Search for the cell housing the specified text and yield its [X, Y] center coordinate. 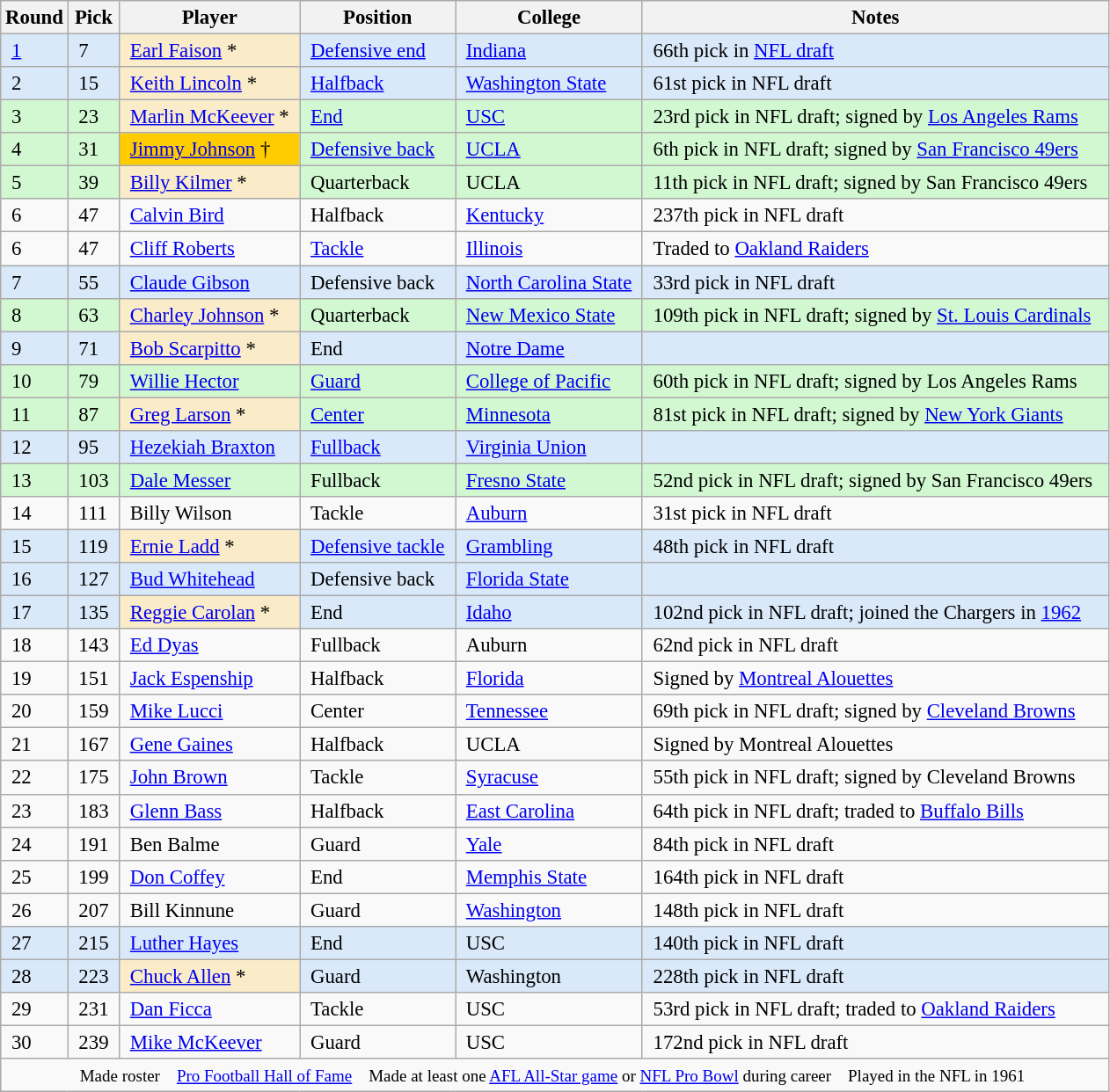
Notes [875, 18]
102nd pick in NFL draft; joined the Chargers in 1962 [875, 613]
27 [34, 943]
Fresno State [549, 480]
Yale [549, 844]
12 [34, 448]
Florida [549, 679]
Jack Espenship [209, 679]
207 [93, 910]
228th pick in NFL draft [875, 976]
8 [34, 315]
5 [34, 183]
21 [34, 745]
111 [93, 513]
Ben Balme [209, 844]
23rd pick in NFL draft; signed by Los Angeles Rams [875, 117]
103 [93, 480]
119 [93, 546]
143 [93, 645]
63 [93, 315]
60th pick in NFL draft; signed by Los Angeles Rams [875, 381]
52nd pick in NFL draft; signed by San Francisco 49ers [875, 480]
14 [34, 513]
College [549, 18]
191 [93, 844]
Round [34, 18]
Ed Dyas [209, 645]
159 [93, 711]
167 [93, 745]
48th pick in NFL draft [875, 546]
Player [209, 18]
11th pick in NFL draft; signed by San Francisco 49ers [875, 183]
Billy Kilmer * [209, 183]
Claude Gibson [209, 282]
66th pick in NFL draft [875, 51]
Greg Larson * [209, 414]
Idaho [549, 613]
Charley Johnson * [209, 315]
Washington State [549, 84]
Chuck Allen * [209, 976]
Reggie Carolan * [209, 613]
64th pick in NFL draft; traded to Buffalo Bills [875, 811]
Jimmy Johnson † [209, 149]
New Mexico State [549, 315]
1 [34, 51]
29 [34, 1009]
Minnesota [549, 414]
College of Pacific [549, 381]
13 [34, 480]
55 [93, 282]
237th pick in NFL draft [875, 215]
81st pick in NFL draft; signed by New York Giants [875, 414]
Defensive tackle [378, 546]
84th pick in NFL draft [875, 844]
140th pick in NFL draft [875, 943]
Don Coffey [209, 877]
Grambling [549, 546]
79 [93, 381]
Mike Lucci [209, 711]
183 [93, 811]
Dale Messer [209, 480]
Cliff Roberts [209, 249]
Luther Hayes [209, 943]
Defensive end [378, 51]
Illinois [549, 249]
4 [34, 149]
61st pick in NFL draft [875, 84]
28 [34, 976]
199 [93, 877]
Kentucky [549, 215]
9 [34, 348]
26 [34, 910]
Glenn Bass [209, 811]
231 [93, 1009]
Bill Kinnune [209, 910]
39 [93, 183]
Willie Hector [209, 381]
6th pick in NFL draft; signed by San Francisco 49ers [875, 149]
Calvin Bird [209, 215]
95 [93, 448]
223 [93, 976]
John Brown [209, 778]
18 [34, 645]
127 [93, 579]
164th pick in NFL draft [875, 877]
Ernie Ladd * [209, 546]
Keith Lincoln * [209, 84]
31st pick in NFL draft [875, 513]
20 [34, 711]
22 [34, 778]
239 [93, 1042]
148th pick in NFL draft [875, 910]
Bud Whitehead [209, 579]
Virginia Union [549, 448]
30 [34, 1042]
71 [93, 348]
Hezekiah Braxton [209, 448]
Indiana [549, 51]
Gene Gaines [209, 745]
135 [93, 613]
3 [34, 117]
175 [93, 778]
Position [378, 18]
2 [34, 84]
Traded to Oakland Raiders [875, 249]
10 [34, 381]
Florida State [549, 579]
Notre Dame [549, 348]
Mike McKeever [209, 1042]
24 [34, 844]
Billy Wilson [209, 513]
62nd pick in NFL draft [875, 645]
Pick [93, 18]
55th pick in NFL draft; signed by Cleveland Browns [875, 778]
25 [34, 877]
Syracuse [549, 778]
Earl Faison * [209, 51]
19 [34, 679]
Memphis State [549, 877]
Marlin McKeever * [209, 117]
87 [93, 414]
109th pick in NFL draft; signed by St. Louis Cardinals [875, 315]
Bob Scarpitto * [209, 348]
North Carolina State [549, 282]
17 [34, 613]
Made roster Pro Football Hall of Fame Made at least one AFL All-Star game or NFL Pro Bowl during career Played in the NFL in 1961 [554, 1075]
33rd pick in NFL draft [875, 282]
53rd pick in NFL draft; traded to Oakland Raiders [875, 1009]
East Carolina [549, 811]
Dan Ficca [209, 1009]
11 [34, 414]
16 [34, 579]
31 [93, 149]
215 [93, 943]
151 [93, 679]
69th pick in NFL draft; signed by Cleveland Browns [875, 711]
172nd pick in NFL draft [875, 1042]
Tennessee [549, 711]
